Extract the [x, y] coordinate from the center of the cell holding the provided text.  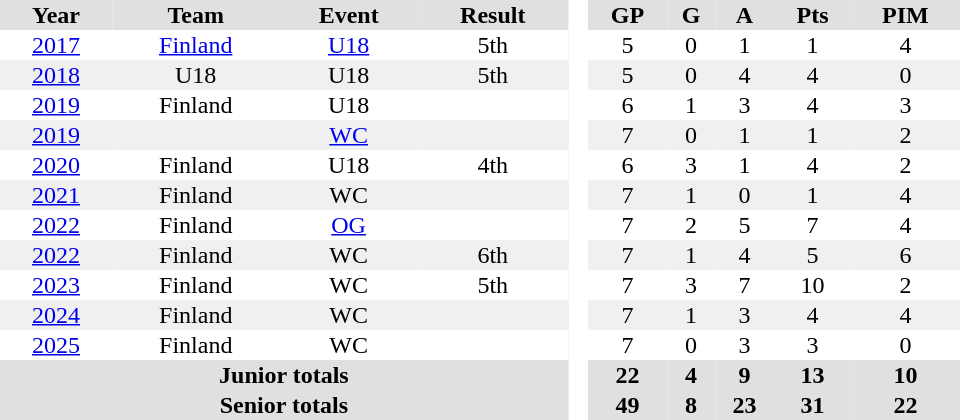
8 [691, 405]
2024 [56, 315]
Event [348, 15]
23 [744, 405]
31 [812, 405]
2017 [56, 45]
2020 [56, 165]
GP [628, 15]
Pts [812, 15]
G [691, 15]
Team [196, 15]
2023 [56, 285]
Junior totals [284, 375]
Year [56, 15]
6th [493, 255]
OG [348, 225]
2025 [56, 345]
4th [493, 165]
2018 [56, 75]
PIM [906, 15]
Senior totals [284, 405]
9 [744, 375]
Result [493, 15]
49 [628, 405]
2021 [56, 195]
A [744, 15]
13 [812, 375]
